Extract the (X, Y) coordinate from the center of the cell holding the provided text.  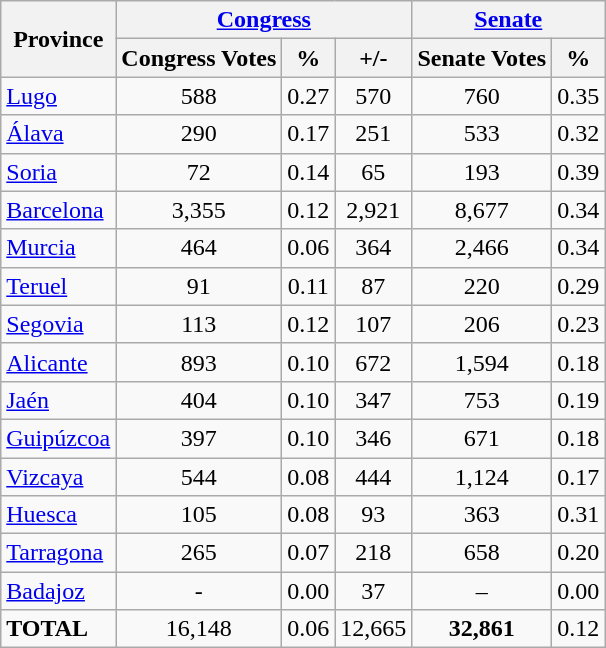
TOTAL (58, 629)
16,148 (199, 629)
37 (374, 591)
0.29 (578, 286)
2,921 (374, 210)
Huesca (58, 515)
Tarragona (58, 553)
93 (374, 515)
0.32 (578, 134)
193 (482, 172)
Barcelona (58, 210)
533 (482, 134)
0.23 (578, 324)
346 (374, 438)
0.31 (578, 515)
– (482, 591)
0.19 (578, 400)
220 (482, 286)
65 (374, 172)
2,466 (482, 248)
8,677 (482, 210)
0.07 (308, 553)
0.27 (308, 96)
105 (199, 515)
218 (374, 553)
464 (199, 248)
- (199, 591)
404 (199, 400)
Murcia (58, 248)
72 (199, 172)
893 (199, 362)
Lugo (58, 96)
Province (58, 39)
658 (482, 553)
672 (374, 362)
290 (199, 134)
1,594 (482, 362)
588 (199, 96)
3,355 (199, 210)
206 (482, 324)
251 (374, 134)
0.11 (308, 286)
Guipúzcoa (58, 438)
Congress (264, 20)
+/- (374, 58)
Teruel (58, 286)
Álava (58, 134)
265 (199, 553)
Segovia (58, 324)
347 (374, 400)
Senate Votes (482, 58)
0.35 (578, 96)
Vizcaya (58, 477)
0.14 (308, 172)
107 (374, 324)
32,861 (482, 629)
760 (482, 96)
397 (199, 438)
Congress Votes (199, 58)
0.20 (578, 553)
364 (374, 248)
12,665 (374, 629)
570 (374, 96)
87 (374, 286)
113 (199, 324)
Alicante (58, 362)
1,124 (482, 477)
671 (482, 438)
91 (199, 286)
Senate (508, 20)
544 (199, 477)
0.39 (578, 172)
444 (374, 477)
Soria (58, 172)
363 (482, 515)
753 (482, 400)
Jaén (58, 400)
Badajoz (58, 591)
